Scan for the cell matching the given text and deliver its [X, Y] coordinate at center. 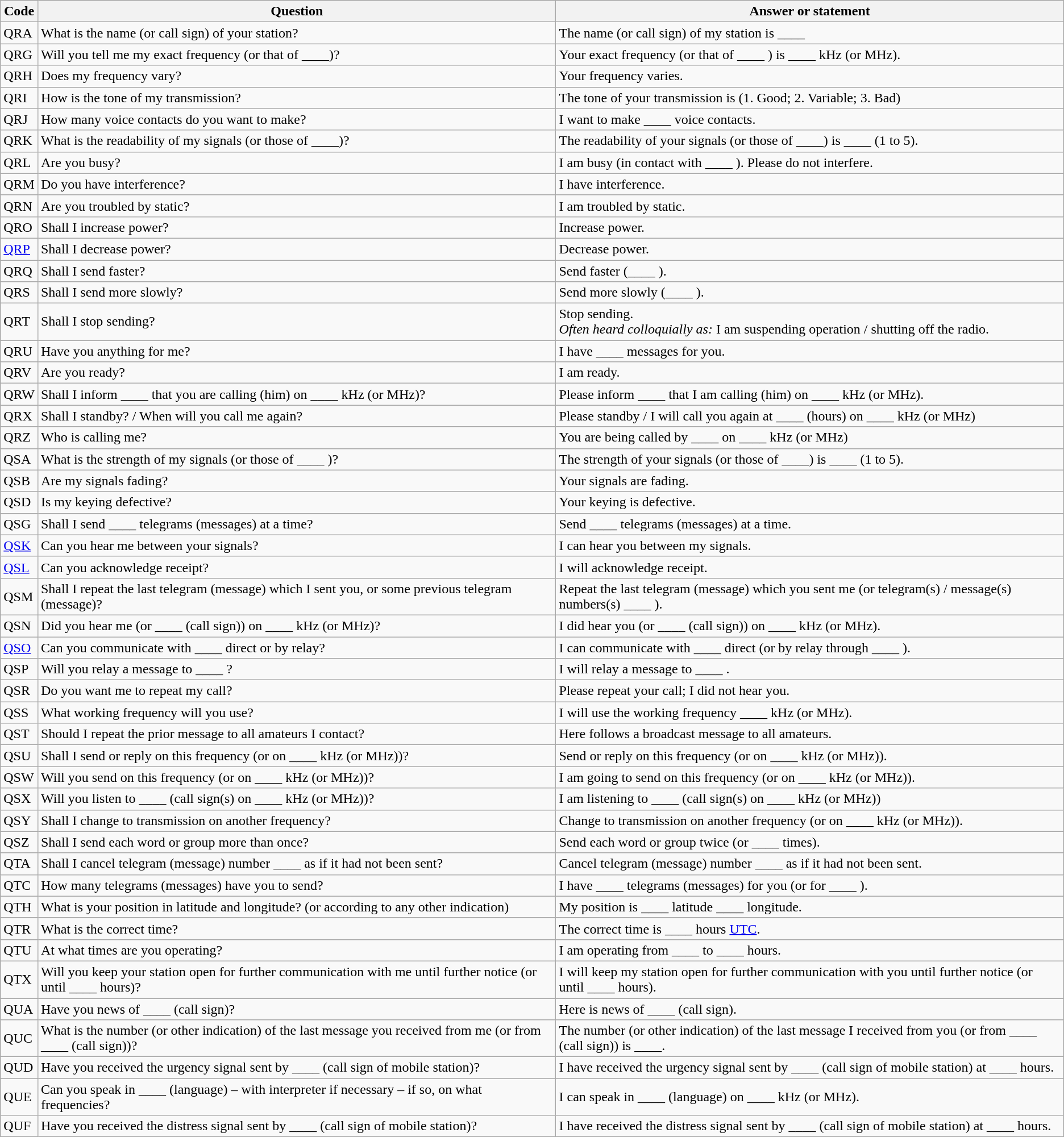
QUF [19, 1126]
QRM [19, 184]
I have received the urgency signal sent by ____ (call sign of mobile station) at ____ hours. [809, 1068]
Do you have interference? [297, 184]
QSL [19, 567]
QRV [19, 373]
QRN [19, 206]
QRH [19, 76]
What is the correct time? [297, 928]
Can you hear me between your signals? [297, 545]
Will you relay a message to ____ ? [297, 669]
QRT [19, 322]
Shall I send ____ telegrams (messages) at a time? [297, 524]
I will use the working frequency ____ kHz (or MHz). [809, 713]
What is your position in latitude and longitude? (or according to any other indication) [297, 907]
QSM [19, 597]
Have you received the urgency signal sent by ____ (call sign of mobile station)? [297, 1068]
QRK [19, 141]
Are you troubled by static? [297, 206]
QSB [19, 481]
QSW [19, 777]
Will you keep your station open for further communication with me until further notice (or until ____ hours)? [297, 980]
You are being called by ____ on ____ kHz (or MHz) [809, 438]
I am busy (in contact with ____ ). Please do not interfere. [809, 163]
QRG [19, 55]
Shall I standby? / When will you call me again? [297, 416]
QRQ [19, 271]
QSU [19, 756]
Did you hear me (or ____ (call sign)) on ____ kHz (or MHz)? [297, 626]
Send or reply on this frequency (or on ____ kHz (or MHz)). [809, 756]
Will you listen to ____ (call sign(s) on ____ kHz (or MHz))? [297, 799]
QST [19, 734]
QSZ [19, 842]
I can hear you between my signals. [809, 545]
I will keep my station open for further communication with you until further notice (or until ____ hours). [809, 980]
What is the readability of my signals (or those of ____)? [297, 141]
QRZ [19, 438]
QTA [19, 864]
QSD [19, 502]
QSR [19, 691]
What working frequency will you use? [297, 713]
QRO [19, 227]
QUE [19, 1097]
QRA [19, 33]
Are my signals fading? [297, 481]
Please repeat your call; I did not hear you. [809, 691]
I have ____ telegrams (messages) for you (or for ____ ). [809, 885]
Code [19, 11]
QRS [19, 293]
Shall I cancel telegram (message) number ____ as if it had not been sent? [297, 864]
Your signals are fading. [809, 481]
The correct time is ____ hours UTC. [809, 928]
Are you busy? [297, 163]
Does my frequency vary? [297, 76]
Increase power. [809, 227]
QUD [19, 1068]
I will relay a message to ____ . [809, 669]
QSK [19, 545]
I have ____ messages for you. [809, 351]
The strength of your signals (or those of ____) is ____ (1 to 5). [809, 459]
Question [297, 11]
Here is news of ____ (call sign). [809, 1009]
Answer or statement [809, 11]
QRP [19, 249]
Repeat the last telegram (message) which you sent me (or telegram(s) / message(s) numbers(s) ____ ). [809, 597]
I am going to send on this frequency (or on ____ kHz (or MHz)). [809, 777]
Please standby / I will call you again at ____ (hours) on ____ kHz (or MHz) [809, 416]
I can communicate with ____ direct (or by relay through ____ ). [809, 647]
Have you received the distress signal sent by ____ (call sign of mobile station)? [297, 1126]
Shall I send faster? [297, 271]
Your keying is defective. [809, 502]
Shall I send each word or group more than once? [297, 842]
Have you news of ____ (call sign)? [297, 1009]
QRL [19, 163]
QRJ [19, 119]
Is my keying defective? [297, 502]
I am ready. [809, 373]
Should I repeat the prior message to all amateurs I contact? [297, 734]
I want to make ____ voice contacts. [809, 119]
Change to transmission on another frequency (or on ____ kHz (or MHz)). [809, 821]
I am operating from ____ to ____ hours. [809, 950]
Can you communicate with ____ direct or by relay? [297, 647]
The readability of your signals (or those of ____) is ____ (1 to 5). [809, 141]
Shall I send or reply on this frequency (or on ____ kHz (or MHz))? [297, 756]
QSX [19, 799]
I have interference. [809, 184]
I will acknowledge receipt. [809, 567]
I am troubled by static. [809, 206]
What is the number (or other indication) of the last message you received from me (or from ____ (call sign))? [297, 1039]
Do you want me to repeat my call? [297, 691]
The tone of your transmission is (1. Good; 2. Variable; 3. Bad) [809, 98]
Shall I repeat the last telegram (message) which I sent you, or some previous telegram (message)? [297, 597]
I am listening to ____ (call sign(s) on ____ kHz (or MHz)) [809, 799]
QSY [19, 821]
Your frequency varies. [809, 76]
Shall I send more slowly? [297, 293]
Stop sending.Often heard colloquially as: I am suspending operation / shutting off the radio. [809, 322]
QUC [19, 1039]
Here follows a broadcast message to all amateurs. [809, 734]
Please inform ____ that I am calling (him) on ____ kHz (or MHz). [809, 394]
What is the name (or call sign) of your station? [297, 33]
Cancel telegram (message) number ____ as if it had not been sent. [809, 864]
QSN [19, 626]
I can speak in ____ (language) on ____ kHz (or MHz). [809, 1097]
What is the strength of my signals (or those of ____ )? [297, 459]
My position is ____ latitude ____ longitude. [809, 907]
QTU [19, 950]
Will you send on this frequency (or on ____ kHz (or MHz))? [297, 777]
QSO [19, 647]
QSA [19, 459]
The number (or other indication) of the last message I received from you (or from ____ (call sign)) is ____. [809, 1039]
Are you ready? [297, 373]
Shall I stop sending? [297, 322]
QTR [19, 928]
I have received the distress signal sent by ____ (call sign of mobile station) at ____ hours. [809, 1126]
The name (or call sign) of my station is ____ [809, 33]
Can you acknowledge receipt? [297, 567]
How is the tone of my transmission? [297, 98]
Who is calling me? [297, 438]
Shall I inform ____ that you are calling (him) on ____ kHz (or MHz)? [297, 394]
QTX [19, 980]
Can you speak in ____ (language) – with interpreter if necessary – if so, on what frequencies? [297, 1097]
How many telegrams (messages) have you to send? [297, 885]
QSG [19, 524]
How many voice contacts do you want to make? [297, 119]
QSS [19, 713]
QTC [19, 885]
Shall I increase power? [297, 227]
Send ____ telegrams (messages) at a time. [809, 524]
QRX [19, 416]
Send each word or group twice (or ____ times). [809, 842]
At what times are you operating? [297, 950]
Will you tell me my exact frequency (or that of ____)? [297, 55]
QTH [19, 907]
Have you anything for me? [297, 351]
QRW [19, 394]
QUA [19, 1009]
Send more slowly (____ ). [809, 293]
Decrease power. [809, 249]
I did hear you (or ____ (call sign)) on ____ kHz (or MHz). [809, 626]
QRU [19, 351]
QRI [19, 98]
Send faster (____ ). [809, 271]
Shall I decrease power? [297, 249]
Your exact frequency (or that of ____ ) is ____ kHz (or MHz). [809, 55]
Shall I change to transmission on another frequency? [297, 821]
QSP [19, 669]
